Scan for the cell matching the given text and deliver its [X, Y] coordinate at center. 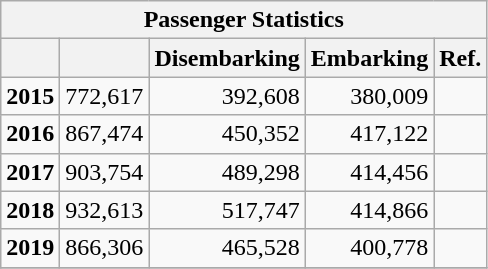
903,754 [104, 172]
Embarking [369, 58]
866,306 [104, 248]
Disembarking [227, 58]
417,122 [369, 134]
772,617 [104, 96]
2015 [30, 96]
380,009 [369, 96]
2019 [30, 248]
Passenger Statistics [244, 20]
414,456 [369, 172]
2016 [30, 134]
517,747 [227, 210]
867,474 [104, 134]
2017 [30, 172]
400,778 [369, 248]
392,608 [227, 96]
Ref. [460, 58]
450,352 [227, 134]
414,866 [369, 210]
489,298 [227, 172]
465,528 [227, 248]
932,613 [104, 210]
2018 [30, 210]
